Return [x, y] of the center of cell containing provided text 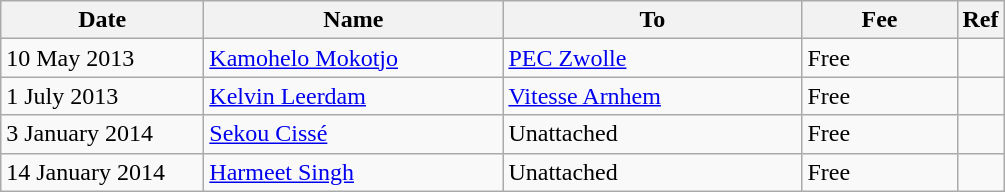
Fee [880, 20]
PEC Zwolle [652, 58]
Sekou Cissé [354, 134]
Vitesse Arnhem [652, 96]
Date [102, 20]
1 July 2013 [102, 96]
Kelvin Leerdam [354, 96]
Name [354, 20]
To [652, 20]
3 January 2014 [102, 134]
10 May 2013 [102, 58]
Harmeet Singh [354, 172]
Kamohelo Mokotjo [354, 58]
14 January 2014 [102, 172]
Ref [980, 20]
